Extract the (x, y) coordinate from the center of the cell holding the provided text.  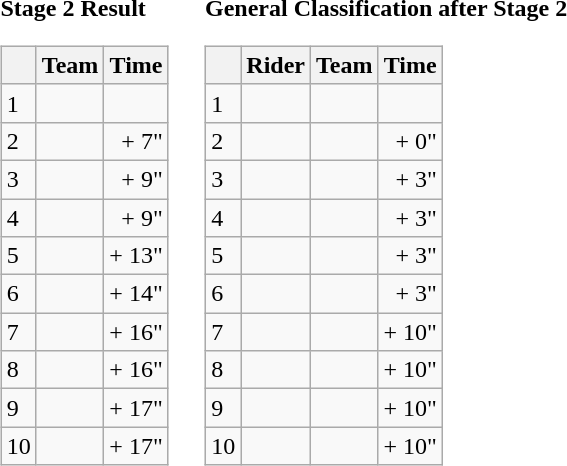
+ 13" (136, 256)
Rider (276, 65)
+ 14" (136, 294)
+ 7" (136, 141)
+ 0" (410, 141)
